Search for the cell housing the specified text and yield its (X, Y) center coordinate. 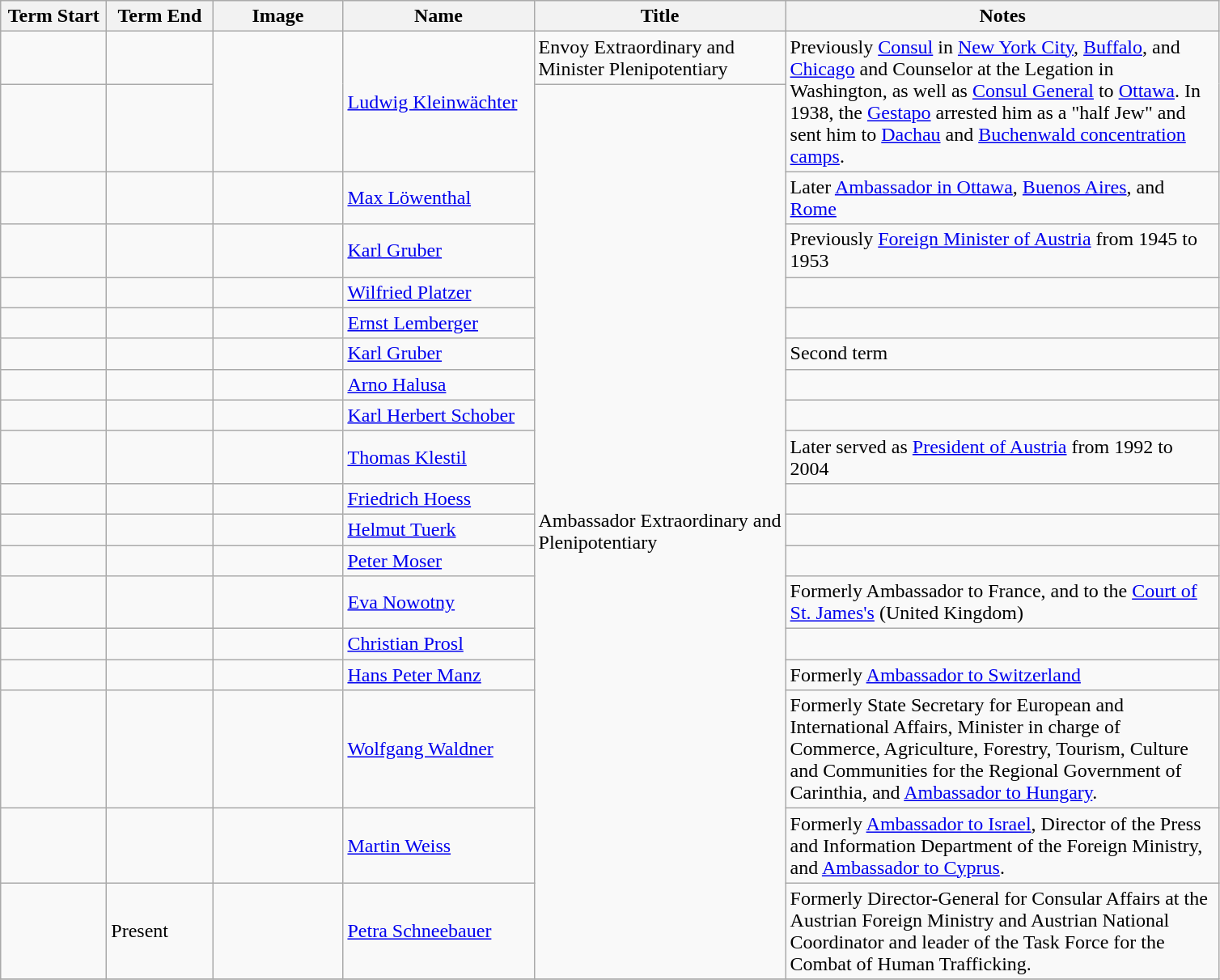
Envoy Extraordinary and Minister Plenipotentiary (660, 58)
Formerly Ambassador to Switzerland (1002, 675)
Helmut Tuerk (438, 529)
Ludwig Kleinwächter (438, 102)
Term Start (53, 16)
Hans Peter Manz (438, 675)
Formerly Ambassador to Israel, Director of the Press and Information Department of the Foreign Ministry, and Ambassador to Cyprus. (1002, 846)
Later served as President of Austria from 1992 to 2004 (1002, 456)
Max Löwenthal (438, 197)
Notes (1002, 16)
Friedrich Hoess (438, 498)
Ambassador Extraordinary and Plenipotentiary (660, 532)
Present (160, 931)
Peter Moser (438, 561)
Formerly Ambassador to France, and to the Court of St. James's (United Kingdom) (1002, 602)
Name (438, 16)
Wilfried Platzer (438, 292)
Thomas Klestil (438, 456)
Ernst Lemberger (438, 323)
Karl Herbert Schober (438, 415)
Eva Nowotny (438, 602)
Petra Schneebauer (438, 931)
Christian Prosl (438, 644)
Title (660, 16)
Later Ambassador in Ottawa, Buenos Aires, and Rome (1002, 197)
Image (278, 16)
Arno Halusa (438, 384)
Martin Weiss (438, 846)
Second term (1002, 354)
Wolfgang Waldner (438, 749)
Term End (160, 16)
Previously Foreign Minister of Austria from 1945 to 1953 (1002, 251)
